Determine the [X, Y] coordinate at the center of the cell enclosing the given text.  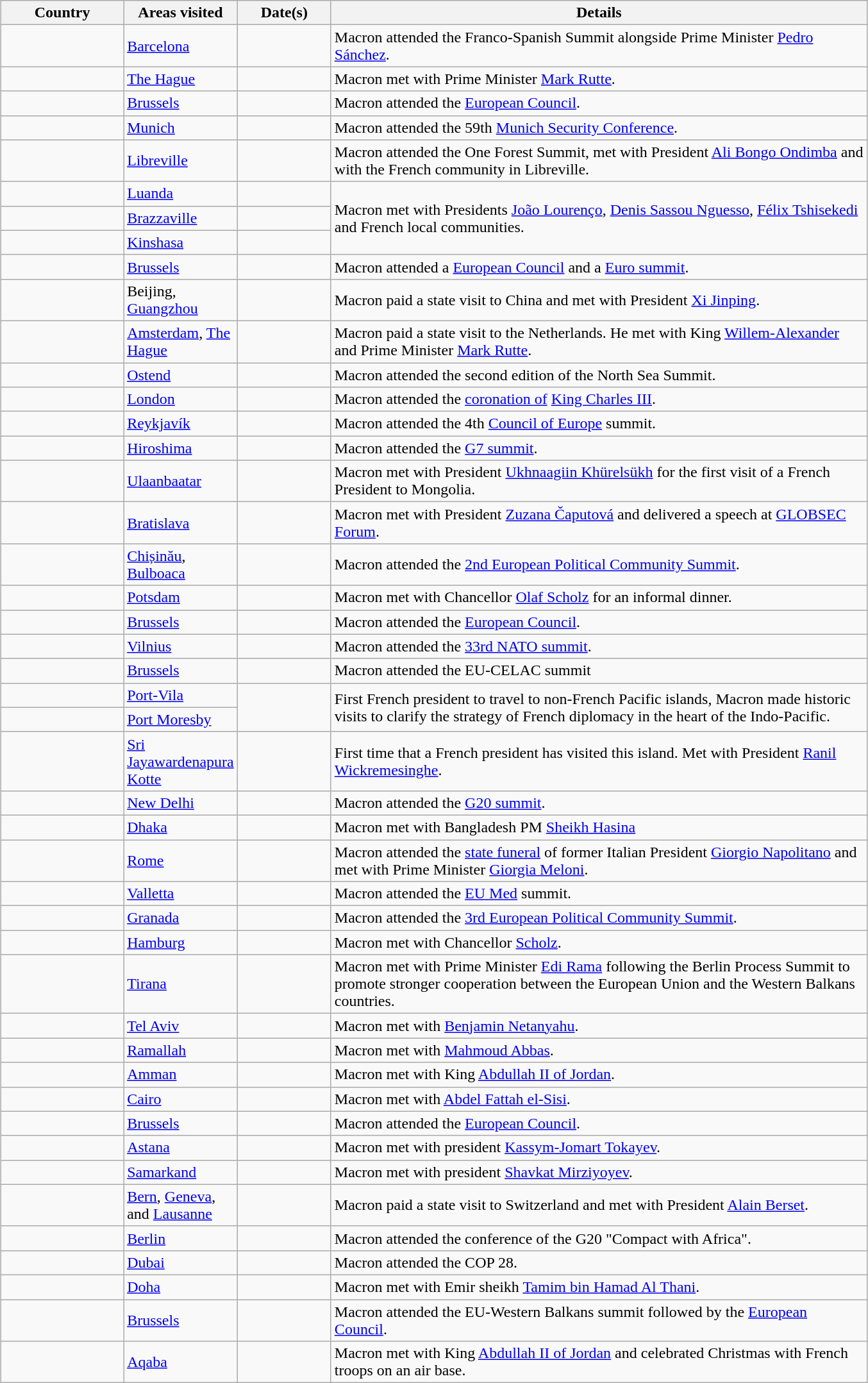
Tel Aviv [181, 1026]
Port-Vila [181, 695]
Macron attended the state funeral of former Italian President Giorgio Napolitano and met with Prime Minister Giorgia Meloni. [599, 860]
Granada [181, 918]
Macron met with Mahmoud Abbas. [599, 1050]
New Delhi [181, 803]
Macron met with president Kassym-Jomart Tokayev. [599, 1148]
Macron attended the One Forest Summit, met with President Ali Bongo Ondimba and with the French community in Libreville. [599, 160]
Samarkand [181, 1172]
Libreville [181, 160]
Details [599, 13]
Macron attended the conference of the G20 "Compact with Africa". [599, 1238]
Barcelona [181, 46]
Macron met with King Abdullah II of Jordan. [599, 1075]
Macron attended the G7 summit. [599, 448]
Potsdam [181, 598]
Macron attended the second edition of the North Sea Summit. [599, 375]
Macron met with King Abdullah II of Jordan and celebrated Christmas with French troops on an air base. [599, 1362]
Macron met with Presidents João Lourenço, Denis Sassou Nguesso, Félix Tshisekedi and French local communities. [599, 218]
Bern, Geneva, and Lausanne [181, 1205]
Macron paid a state visit to Switzerland and met with President Alain Berset. [599, 1205]
Macron paid a state visit to China and met with President Xi Jinping. [599, 300]
Dubai [181, 1262]
Macron attended the coronation of King Charles III. [599, 399]
Macron paid a state visit to the Netherlands. He met with King Willem-Alexander and Prime Minister Mark Rutte. [599, 341]
Port Moresby [181, 719]
Macron attended the EU-CELAC summit [599, 671]
Luanda [181, 194]
Areas visited [181, 13]
London [181, 399]
Macron met with Benjamin Netanyahu. [599, 1026]
Reykjavík [181, 424]
Macron attended the 59th Munich Security Conference. [599, 128]
Amsterdam, The Hague [181, 341]
Date(s) [284, 13]
Country [63, 13]
Sri Jayawardenapura Kotte [181, 761]
Macron attended the 33rd NATO summit. [599, 646]
Amman [181, 1075]
Dhaka [181, 827]
The Hague [181, 79]
Macron attended the G20 summit. [599, 803]
First time that a French president has visited this island. Met with President Ranil Wickremesinghe. [599, 761]
Macron met with Bangladesh PM Sheikh Hasina [599, 827]
Kinshasa [181, 242]
Brazzaville [181, 218]
Macron met with Chancellor Scholz. [599, 943]
Macron attended the EU Med summit. [599, 894]
Astana [181, 1148]
Macron met with Chancellor Olaf Scholz for an informal dinner. [599, 598]
Valletta [181, 894]
Vilnius [181, 646]
Macron met with President Ukhnaagiin Khürelsükh for the first visit of a French President to Mongolia. [599, 481]
Macron met with Emir sheikh Tamim bin Hamad Al Thani. [599, 1287]
Cairo [181, 1099]
Macron met with Abdel Fattah el-Sisi. [599, 1099]
Chișinău, Bulboaca [181, 564]
Doha [181, 1287]
Bratislava [181, 523]
Beijing, Guangzhou [181, 300]
Hamburg [181, 943]
Berlin [181, 1238]
Macron met with President Zuzana Čaputová and delivered a speech at GLOBSEC Forum. [599, 523]
Macron attended the 2nd European Political Community Summit. [599, 564]
Ramallah [181, 1050]
Tirana [181, 984]
Macron attended the COP 28. [599, 1262]
Hiroshima [181, 448]
Ostend [181, 375]
Macron met with Prime Minister Mark Rutte. [599, 79]
Munich [181, 128]
Macron met with president Shavkat Mirziyoyev. [599, 1172]
Ulaanbaatar [181, 481]
Macron attended the EU-Western Balkans summit followed by the European Council. [599, 1320]
Macron attended the Franco-Spanish Summit alongside Prime Minister Pedro Sánchez. [599, 46]
Aqaba [181, 1362]
Rome [181, 860]
Macron attended a European Council and a Euro summit. [599, 267]
Macron attended the 3rd European Political Community Summit. [599, 918]
Macron attended the 4th Council of Europe summit. [599, 424]
